Search for the cell housing the specified text and yield its (X, Y) center coordinate. 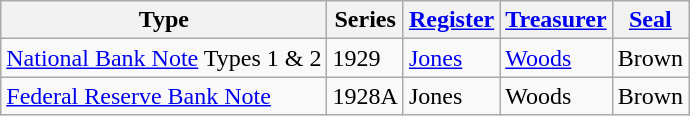
National Bank Note Types 1 & 2 (164, 58)
Treasurer (556, 20)
Federal Reserve Bank Note (164, 96)
Type (164, 20)
Series (365, 20)
Register (451, 20)
1928A (365, 96)
1929 (365, 58)
Seal (650, 20)
